Scan for the cell matching the given text and deliver its [X, Y] coordinate at center. 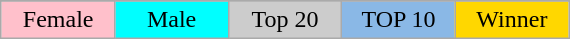
Male [172, 20]
Winner [512, 20]
Top 20 [284, 20]
TOP 10 [398, 20]
Female [58, 20]
